Locate the cell with the specified text and output its [X, Y] center coordinate. 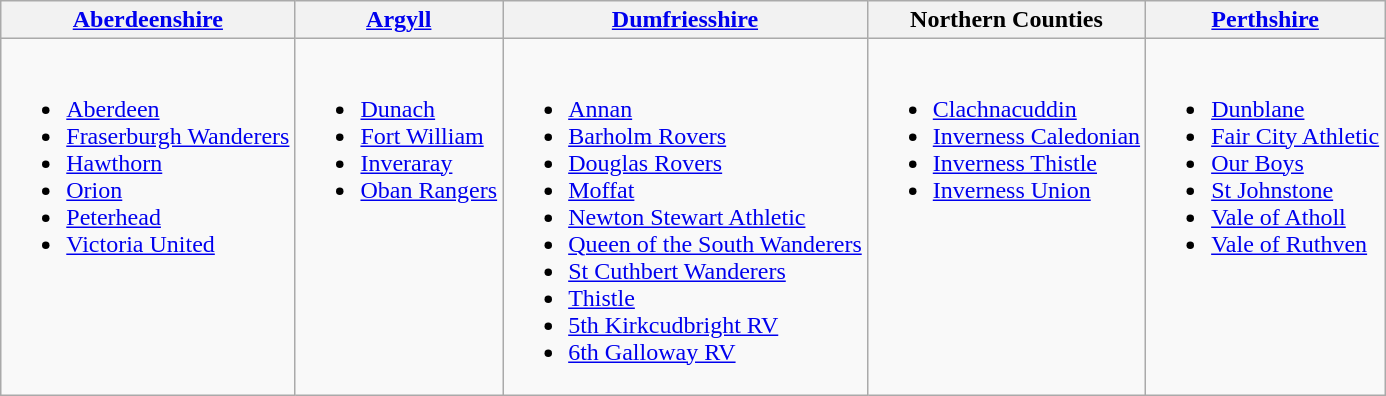
DunblaneFair City AthleticOur BoysSt JohnstoneVale of AthollVale of Ruthven [1266, 217]
Argyll [399, 20]
Northern Counties [1006, 20]
Aberdeenshire [148, 20]
ClachnacuddinInverness CaledonianInverness ThistleInverness Union [1006, 217]
AberdeenFraserburgh WanderersHawthornOrionPeterheadVictoria United [148, 217]
DunachFort WilliamInverarayOban Rangers [399, 217]
Perthshire [1266, 20]
Dumfriesshire [686, 20]
